Search for the cell housing the specified text and yield its [x, y] center coordinate. 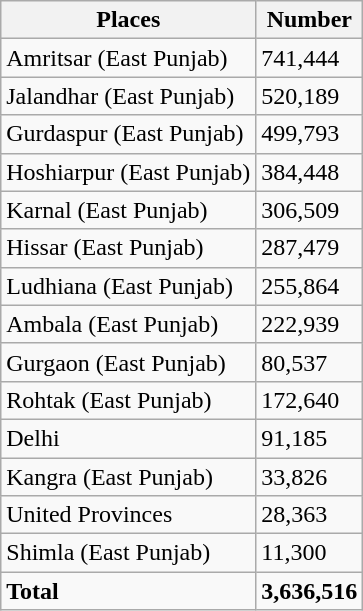
80,537 [310, 362]
Total [128, 591]
172,640 [310, 400]
Amritsar (East Punjab) [128, 58]
Hissar (East Punjab) [128, 248]
Hoshiarpur (East Punjab) [128, 172]
Ambala (East Punjab) [128, 324]
33,826 [310, 477]
Karnal (East Punjab) [128, 210]
520,189 [310, 96]
Gurgaon (East Punjab) [128, 362]
Gurdaspur (East Punjab) [128, 134]
255,864 [310, 286]
3,636,516 [310, 591]
Rohtak (East Punjab) [128, 400]
384,448 [310, 172]
11,300 [310, 553]
287,479 [310, 248]
Places [128, 20]
Shimla (East Punjab) [128, 553]
Jalandhar (East Punjab) [128, 96]
Kangra (East Punjab) [128, 477]
United Provinces [128, 515]
306,509 [310, 210]
Ludhiana (East Punjab) [128, 286]
499,793 [310, 134]
741,444 [310, 58]
91,185 [310, 438]
28,363 [310, 515]
222,939 [310, 324]
Delhi [128, 438]
Number [310, 20]
